Return [x, y] of the center of cell containing provided text 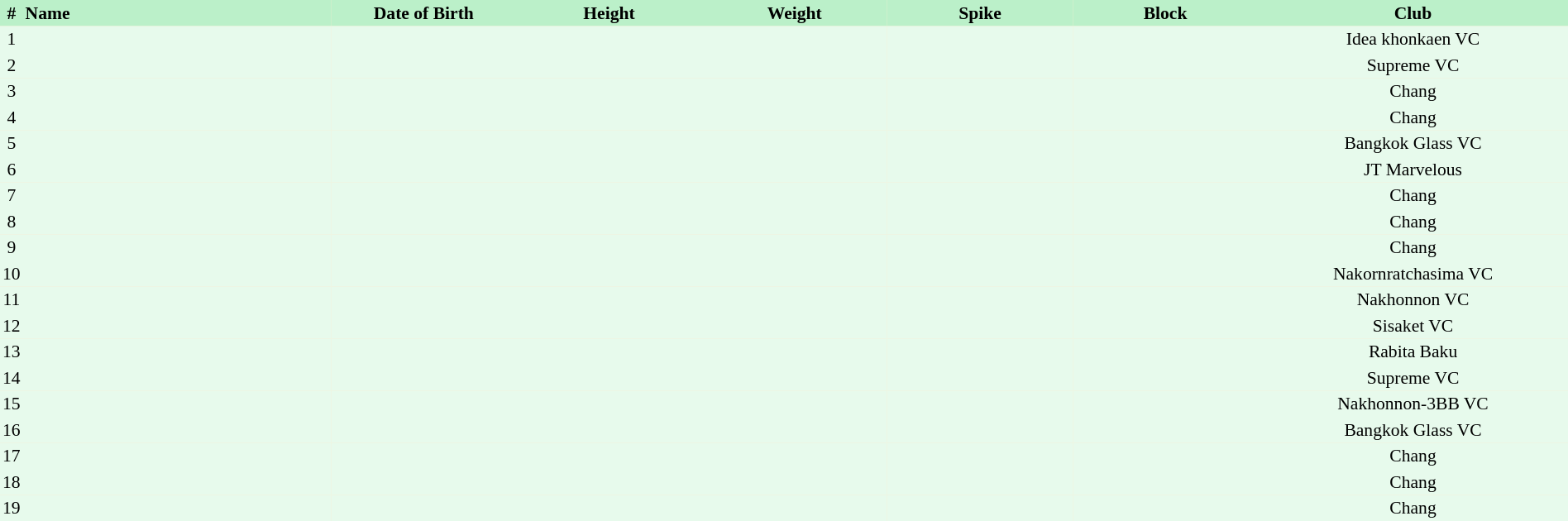
15 [12, 404]
Spike [980, 13]
14 [12, 378]
12 [12, 326]
Name [177, 13]
JT Marvelous [1413, 170]
18 [12, 482]
13 [12, 352]
Nakornratchasima VC [1413, 274]
Club [1413, 13]
19 [12, 508]
9 [12, 248]
Rabita Baku [1413, 352]
3 [12, 91]
Nakhonnon-3BB VC [1413, 404]
Sisaket VC [1413, 326]
4 [12, 117]
Block [1165, 13]
5 [12, 144]
1 [12, 40]
6 [12, 170]
Idea khonkaen VC [1413, 40]
16 [12, 430]
8 [12, 222]
Date of Birth [423, 13]
2 [12, 65]
Nakhonnon VC [1413, 299]
11 [12, 299]
10 [12, 274]
7 [12, 195]
Weight [795, 13]
# [12, 13]
Height [609, 13]
17 [12, 456]
